Return the (x, y) coordinate for the center point of the cell that contains the specified text.  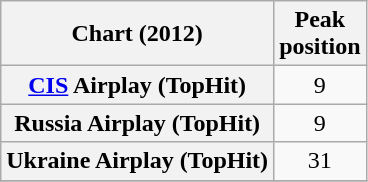
Peakposition (320, 34)
Russia Airplay (TopHit) (138, 123)
Ukraine Airplay (TopHit) (138, 161)
31 (320, 161)
CIS Airplay (TopHit) (138, 85)
Chart (2012) (138, 34)
